Detect which cell encompasses the target text, then output its [X, Y] center coordinate. 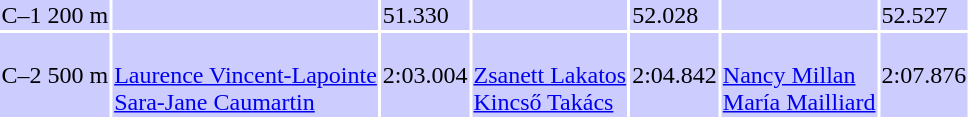
2:03.004 [425, 75]
52.028 [675, 15]
51.330 [425, 15]
2:07.876 [924, 75]
52.527 [924, 15]
Laurence Vincent-LapointeSara-Jane Caumartin [246, 75]
C–1 200 m [55, 15]
Zsanett LakatosKincső Takács [550, 75]
C–2 500 m [55, 75]
Nancy MillanMaría Mailliard [799, 75]
2:04.842 [675, 75]
